Determine the (x, y) coordinate at the center of the cell enclosing the given text.  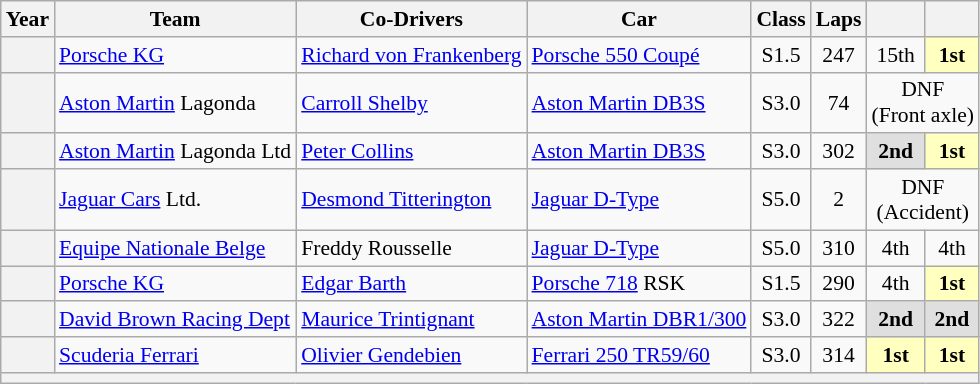
247 (839, 55)
Laps (839, 19)
Team (175, 19)
314 (839, 355)
322 (839, 320)
Equipe Nationale Belge (175, 248)
74 (839, 102)
Olivier Gendebien (411, 355)
Richard von Frankenberg (411, 55)
Aston Martin Lagonda Ltd (175, 152)
Aston Martin DBR1/300 (640, 320)
Car (640, 19)
Peter Collins (411, 152)
Edgar Barth (411, 284)
2 (839, 200)
Porsche 550 Coupé (640, 55)
310 (839, 248)
Aston Martin Lagonda (175, 102)
Freddy Rousselle (411, 248)
Carroll Shelby (411, 102)
David Brown Racing Dept (175, 320)
Porsche 718 RSK (640, 284)
DNF(Accident) (922, 200)
15th (895, 55)
Jaguar Cars Ltd. (175, 200)
Desmond Titterington (411, 200)
302 (839, 152)
Year (28, 19)
Maurice Trintignant (411, 320)
DNF(Front axle) (922, 102)
Scuderia Ferrari (175, 355)
290 (839, 284)
Co-Drivers (411, 19)
Ferrari 250 TR59/60 (640, 355)
Class (780, 19)
